For the text-containing cell, return its midpoint in (x, y) coordinate format. 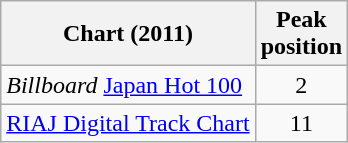
Peakposition (301, 34)
11 (301, 123)
Billboard Japan Hot 100 (128, 85)
Chart (2011) (128, 34)
RIAJ Digital Track Chart (128, 123)
2 (301, 85)
